Provide the (x, y) coordinate of the cell's center where the given text is located.  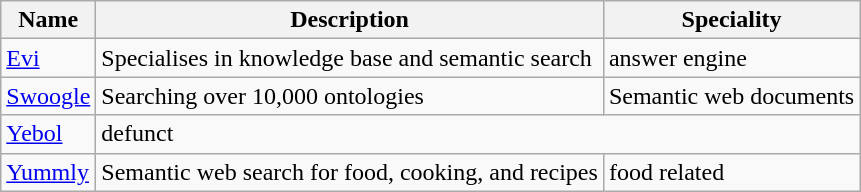
Semantic web documents (731, 96)
Swoogle (48, 96)
Description (350, 20)
Evi (48, 58)
Specialises in knowledge base and semantic search (350, 58)
Name (48, 20)
Searching over 10,000 ontologies (350, 96)
food related (731, 172)
Speciality (731, 20)
Yebol (48, 134)
answer engine (731, 58)
Semantic web search for food, cooking, and recipes (350, 172)
defunct (478, 134)
Yummly (48, 172)
